Output the [X, Y] coordinate of the center of the cell containing the given text.  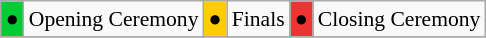
Finals [258, 19]
Closing Ceremony [400, 19]
Opening Ceremony [114, 19]
